Identify which cell holds the provided text, then report its (x, y) central coordinate. 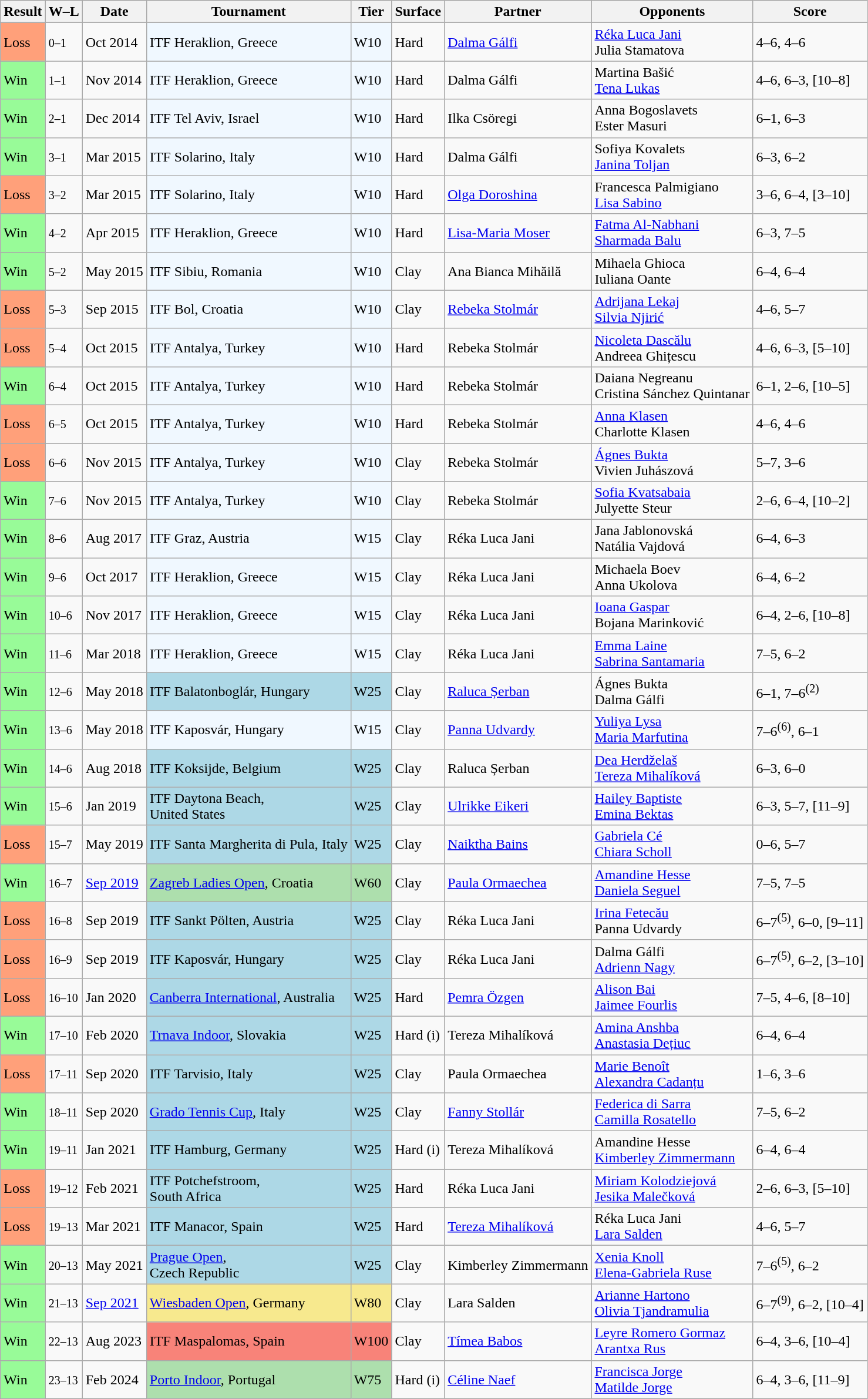
7–6(5), 6–2 (810, 1265)
Leyre Romero Gormaz Arantxa Rus (672, 1341)
Michaela Boev Anna Ukolova (672, 577)
Ilka Csöregi (518, 119)
Martina Bašić Tena Lukas (672, 80)
19–12 (63, 1189)
Fanny Stollár (518, 1112)
6–7(9), 6–2, [10–4] (810, 1303)
Apr 2015 (114, 233)
Olga Doroshina (518, 195)
Sofiya Kovalets Janina Toljan (672, 156)
19–13 (63, 1226)
Jana Jablonovská Natália Vajdová (672, 539)
Sofia Kvatsabaia Julyette Steur (672, 500)
6–4, 6–2 (810, 577)
16–7 (63, 882)
ITF Santa Margherita di Pula, Italy (248, 845)
Réka Luca Jani Julia Stamatova (672, 42)
ITF Bol, Croatia (248, 309)
6–4, 3–6, [11–9] (810, 1379)
Irina Fetecău Panna Udvardy (672, 921)
Yuliya Lysa Maria Marfutina (672, 729)
7–6 (63, 500)
6–1, 6–3 (810, 119)
6–6 (63, 462)
Mar 2018 (114, 653)
May 2015 (114, 271)
Céline Naef (518, 1379)
ITF Koksijde, Belgium (248, 768)
Francisca Jorge Matilde Jorge (672, 1379)
7–5, 4–6, [8–10] (810, 997)
6–1, 7–6(2) (810, 692)
Oct 2014 (114, 42)
12–6 (63, 692)
5–3 (63, 309)
Kimberley Zimmermann (518, 1265)
Jan 2020 (114, 997)
Amina Anshba Anastasia Dețiuc (672, 1035)
Feb 2020 (114, 1035)
21–13 (63, 1303)
Xenia Knoll Elena-Gabriela Ruse (672, 1265)
3–2 (63, 195)
Lara Salden (518, 1303)
Pemra Özgen (518, 997)
5–2 (63, 271)
Miriam Kolodziejová Jesika Malečková (672, 1189)
2–6, 6–4, [10–2] (810, 500)
Opponents (672, 12)
Oct 2017 (114, 577)
Adrijana Lekaj Silvia Njirić (672, 309)
Dalma Gálfi Adrienn Nagy (672, 959)
ITF Maspalomas, Spain (248, 1341)
ITF Tarvisio, Italy (248, 1074)
Feb 2021 (114, 1189)
ITF Balatonboglár, Hungary (248, 692)
Result (23, 12)
Partner (518, 12)
0–6, 5–7 (810, 845)
22–13 (63, 1341)
Mar 2021 (114, 1226)
3–1 (63, 156)
Amandine Hesse Daniela Seguel (672, 882)
Wiesbaden Open, Germany (248, 1303)
Score (810, 12)
6–3, 6–0 (810, 768)
19–11 (63, 1150)
15–7 (63, 845)
Gabriela Cé Chiara Scholl (672, 845)
Nicoleta Dascălu Andreea Ghițescu (672, 348)
W75 (371, 1379)
Sep 2021 (114, 1303)
Aug 2018 (114, 768)
13–6 (63, 729)
6–4, 2–6, [10–8] (810, 616)
2–1 (63, 119)
6–7(5), 6–2, [3–10] (810, 959)
ITF Daytona Beach, United States (248, 806)
Lisa-Maria Moser (518, 233)
Tímea Babos (518, 1341)
15–6 (63, 806)
ITF Sibiu, Romania (248, 271)
17–10 (63, 1035)
Ana Bianca Mihăilă (518, 271)
Date (114, 12)
8–6 (63, 539)
Amandine Hesse Kimberley Zimmermann (672, 1150)
6–4, 3–6, [10–4] (810, 1341)
9–6 (63, 577)
Naiktha Bains (518, 845)
4–6, 6–3, [5–10] (810, 348)
Anna Bogoslavets Ester Masuri (672, 119)
Tier (371, 12)
16–9 (63, 959)
Ioana Gaspar Bojana Marinković (672, 616)
ITF Potchefstroom, South Africa (248, 1189)
Trnava Indoor, Slovakia (248, 1035)
4–2 (63, 233)
3–6, 6–4, [3–10] (810, 195)
17–11 (63, 1074)
Daiana Negreanu Cristina Sánchez Quintanar (672, 385)
4–6, 6–3, [10–8] (810, 80)
1–6, 3–6 (810, 1074)
2–6, 6–3, [5–10] (810, 1189)
Grado Tennis Cup, Italy (248, 1112)
1–1 (63, 80)
Ágnes Bukta Vivien Juhászová (672, 462)
Marie Benoît Alexandra Cadanțu (672, 1074)
Feb 2024 (114, 1379)
11–6 (63, 653)
Nov 2014 (114, 80)
20–13 (63, 1265)
Emma Laine Sabrina Santamaria (672, 653)
Zagreb Ladies Open, Croatia (248, 882)
ITF Sankt Pölten, Austria (248, 921)
Jan 2019 (114, 806)
Réka Luca Jani Lara Salden (672, 1226)
7–6(6), 6–1 (810, 729)
6–5 (63, 424)
23–13 (63, 1379)
W–L (63, 12)
7–5, 7–5 (810, 882)
ITF Hamburg, Germany (248, 1150)
Panna Udvardy (518, 729)
W100 (371, 1341)
6–4, 6–3 (810, 539)
Surface (418, 12)
6–7(5), 6–0, [9–11] (810, 921)
May 2021 (114, 1265)
Federica di Sarra Camilla Rosatello (672, 1112)
Mihaela Ghioca Iuliana Oante (672, 271)
Nov 2017 (114, 616)
Dec 2014 (114, 119)
6–4 (63, 385)
Fatma Al-Nabhani Sharmada Balu (672, 233)
18–11 (63, 1112)
0–1 (63, 42)
ITF Graz, Austria (248, 539)
Jan 2021 (114, 1150)
W80 (371, 1303)
W60 (371, 882)
6–1, 2–6, [10–5] (810, 385)
Hailey Baptiste Emina Bektas (672, 806)
Porto Indoor, Portugal (248, 1379)
16–8 (63, 921)
5–4 (63, 348)
6–3, 7–5 (810, 233)
Prague Open, Czech Republic (248, 1265)
Canberra International, Australia (248, 997)
10–6 (63, 616)
ITF Manacor, Spain (248, 1226)
Sep 2015 (114, 309)
5–7, 3–6 (810, 462)
Arianne Hartono Olivia Tjandramulia (672, 1303)
Francesca Palmigiano Lisa Sabino (672, 195)
6–3, 5–7, [11–9] (810, 806)
Aug 2023 (114, 1341)
Dea Herdželaš Tereza Mihalíková (672, 768)
Ágnes Bukta Dalma Gálfi (672, 692)
6–3, 6–2 (810, 156)
Aug 2017 (114, 539)
Ulrikke Eikeri (518, 806)
Tournament (248, 12)
Anna Klasen Charlotte Klasen (672, 424)
14–6 (63, 768)
Alison Bai Jaimee Fourlis (672, 997)
16–10 (63, 997)
May 2019 (114, 845)
ITF Tel Aviv, Israel (248, 119)
